Search for the cell housing the specified text and yield its (x, y) center coordinate. 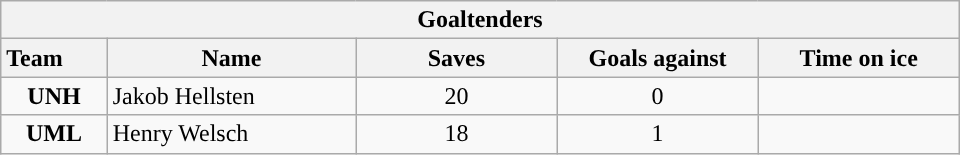
Henry Welsch (232, 134)
UML (54, 134)
Team (54, 58)
UNH (54, 96)
Goaltenders (480, 20)
Name (232, 58)
20 (456, 96)
0 (658, 96)
Time on ice (858, 58)
Goals against (658, 58)
1 (658, 134)
Jakob Hellsten (232, 96)
Saves (456, 58)
18 (456, 134)
